Locate the cell with the specified text and output its [x, y] center coordinate. 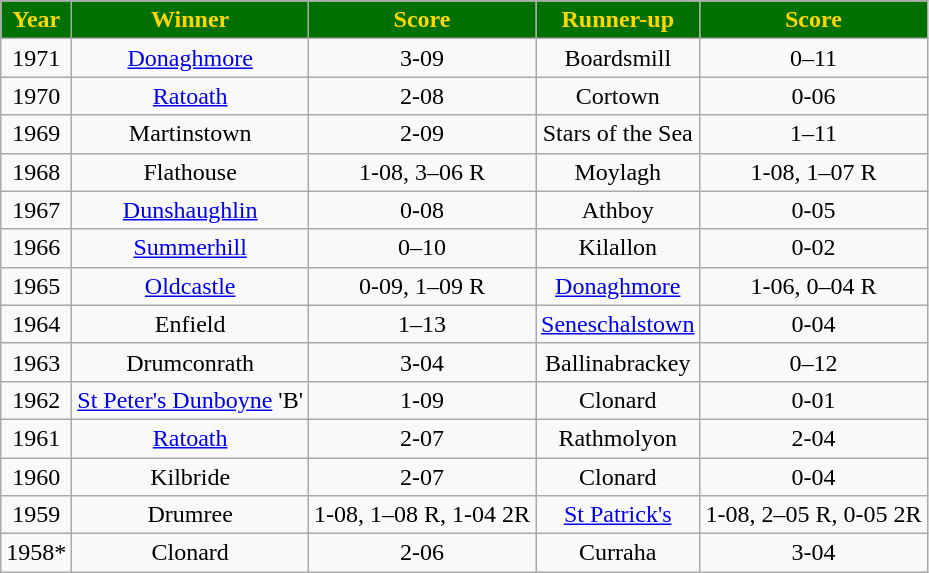
1-09 [422, 400]
1-08, 3–06 R [422, 172]
0-02 [814, 248]
Ballinabrackey [618, 362]
0–11 [814, 58]
1960 [36, 477]
1969 [36, 134]
1-08, 1–07 R [814, 172]
1-06, 0–04 R [814, 286]
1970 [36, 96]
Drumconrath [190, 362]
Enfield [190, 324]
Oldcastle [190, 286]
0-05 [814, 210]
1971 [36, 58]
0–10 [422, 248]
Moylagh [618, 172]
1958* [36, 553]
Drumree [190, 515]
Flathouse [190, 172]
St Peter's Dunboyne 'B' [190, 400]
Rathmolyon [618, 438]
1–11 [814, 134]
1966 [36, 248]
Boardsmill [618, 58]
Year [36, 20]
Curraha [618, 553]
Winner [190, 20]
St Patrick's [618, 515]
1965 [36, 286]
Summerhill [190, 248]
Martinstown [190, 134]
Runner-up [618, 20]
Cortown [618, 96]
1962 [36, 400]
1–13 [422, 324]
0-01 [814, 400]
2-04 [814, 438]
1961 [36, 438]
1959 [36, 515]
1968 [36, 172]
1963 [36, 362]
Stars of the Sea [618, 134]
0-06 [814, 96]
Dunshaughlin [190, 210]
2-08 [422, 96]
2-09 [422, 134]
Kilallon [618, 248]
1-08, 1–08 R, 1-04 2R [422, 515]
2-06 [422, 553]
1964 [36, 324]
3-09 [422, 58]
0-08 [422, 210]
Seneschalstown [618, 324]
0–12 [814, 362]
1967 [36, 210]
0-09, 1–09 R [422, 286]
1-08, 2–05 R, 0-05 2R [814, 515]
Athboy [618, 210]
Kilbride [190, 477]
